Scan for the cell matching the given text and deliver its (X, Y) coordinate at center. 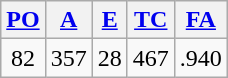
.940 (200, 58)
FA (200, 20)
357 (68, 58)
PO (23, 20)
82 (23, 58)
E (110, 20)
TC (150, 20)
467 (150, 58)
28 (110, 58)
A (68, 20)
